Locate the cell with the specified text and output its (x, y) center coordinate. 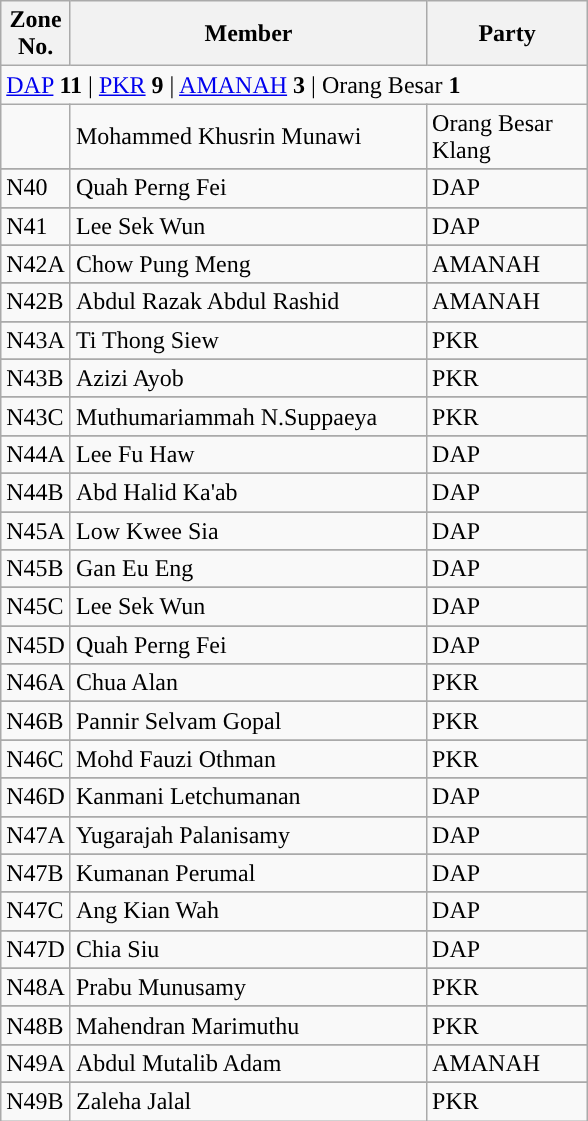
N41 (36, 226)
Chua Alan (248, 683)
N48B (36, 1025)
N46C (36, 759)
N45B (36, 569)
Azizi Ayob (248, 378)
Yugarajah Palanisamy (248, 835)
Abdul Razak Abdul Rashid (248, 302)
Lee Fu Haw (248, 454)
Orang Besar Klang (508, 136)
N40 (36, 188)
Mohd Fauzi Othman (248, 759)
Gan Eu Eng (248, 569)
N42A (36, 264)
N49B (36, 1101)
N47B (36, 873)
Kanmani Letchumanan (248, 797)
Ang Kian Wah (248, 911)
N45A (36, 531)
N43C (36, 416)
Low Kwee Sia (248, 531)
Abd Halid Ka'ab (248, 492)
N46A (36, 683)
Zone No. (36, 34)
N46D (36, 797)
Zaleha Jalal (248, 1101)
N45C (36, 607)
Ti Thong Siew (248, 340)
N46B (36, 721)
N48A (36, 987)
N42B (36, 302)
Kumanan Perumal (248, 873)
N47A (36, 835)
Mahendran Marimuthu (248, 1025)
N44B (36, 492)
Abdul Mutalib Adam (248, 1063)
Prabu Munusamy (248, 987)
Member (248, 34)
N45D (36, 645)
Muthumariammah N.Suppaeya (248, 416)
Party (508, 34)
Pannir Selvam Gopal (248, 721)
N43A (36, 340)
N47C (36, 911)
Chow Pung Meng (248, 264)
Mohammed Khusrin Munawi (248, 136)
DAP 11 | PKR 9 | AMANAH 3 | Orang Besar 1 (294, 85)
N44A (36, 454)
N43B (36, 378)
N47D (36, 949)
Chia Siu (248, 949)
N49A (36, 1063)
